Search for the cell housing the specified text and yield its [x, y] center coordinate. 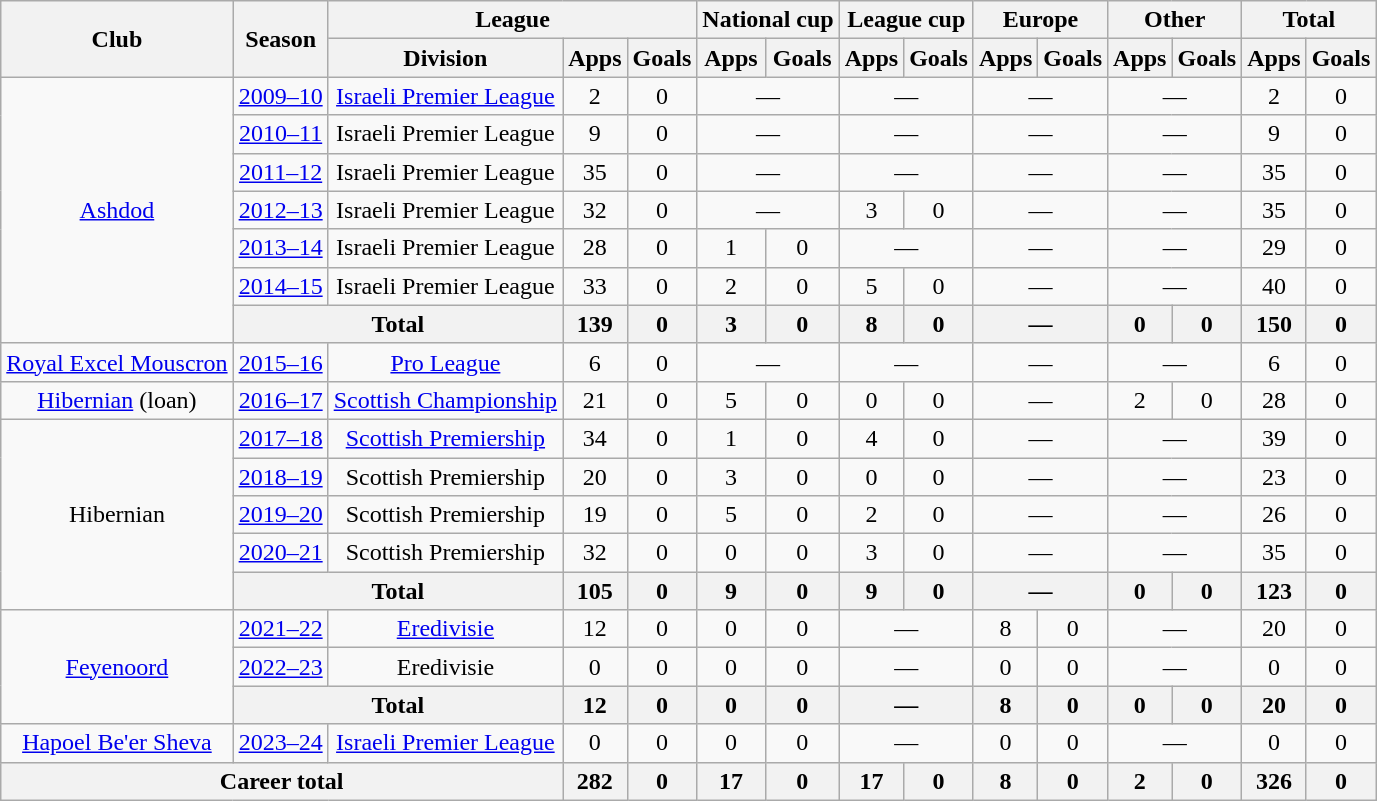
19 [595, 515]
282 [595, 781]
39 [1274, 438]
2020–21 [280, 553]
33 [595, 286]
Hibernian [117, 514]
2023–24 [280, 743]
2016–17 [280, 400]
326 [1274, 781]
2022–23 [280, 667]
2014–15 [280, 286]
123 [1274, 591]
League [512, 20]
2013–14 [280, 248]
Other [1175, 20]
4 [871, 438]
Scottish Championship [445, 400]
29 [1274, 248]
Career total [282, 781]
Club [117, 39]
Feyenoord [117, 667]
34 [595, 438]
National cup [768, 20]
Hibernian (loan) [117, 400]
Season [280, 39]
Europe [1040, 20]
23 [1274, 477]
Ashdod [117, 210]
40 [1274, 286]
2015–16 [280, 362]
League cup [906, 20]
2010–11 [280, 134]
Royal Excel Mouscron [117, 362]
Division [445, 58]
139 [595, 324]
150 [1274, 324]
Pro League [445, 362]
Hapoel Be'er Sheva [117, 743]
21 [595, 400]
2011–12 [280, 172]
2009–10 [280, 96]
2021–22 [280, 629]
2019–20 [280, 515]
105 [595, 591]
26 [1274, 515]
2012–13 [280, 210]
2017–18 [280, 438]
2018–19 [280, 477]
